Determine the (X, Y) coordinate at the center of the cell enclosing the given text.  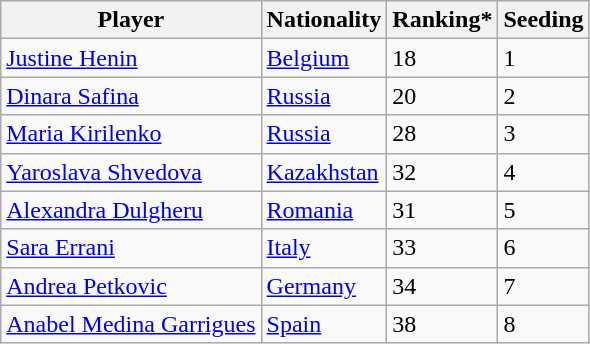
Germany (324, 286)
Italy (324, 248)
Spain (324, 324)
Anabel Medina Garrigues (131, 324)
34 (442, 286)
Sara Errani (131, 248)
33 (442, 248)
38 (442, 324)
5 (544, 210)
4 (544, 172)
Kazakhstan (324, 172)
1 (544, 58)
8 (544, 324)
Romania (324, 210)
Andrea Petkovic (131, 286)
Nationality (324, 20)
3 (544, 134)
Yaroslava Shvedova (131, 172)
Seeding (544, 20)
Belgium (324, 58)
Dinara Safina (131, 96)
Maria Kirilenko (131, 134)
2 (544, 96)
Justine Henin (131, 58)
7 (544, 286)
Player (131, 20)
32 (442, 172)
31 (442, 210)
6 (544, 248)
Alexandra Dulgheru (131, 210)
18 (442, 58)
20 (442, 96)
Ranking* (442, 20)
28 (442, 134)
